Locate the cell with the specified text and output its (x, y) center coordinate. 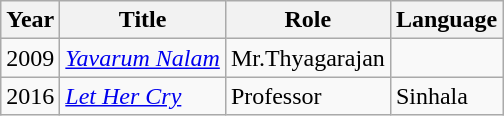
2016 (30, 96)
Mr.Thyagarajan (308, 58)
Language (446, 20)
Year (30, 20)
2009 (30, 58)
Title (143, 20)
Role (308, 20)
Professor (308, 96)
Yavarum Nalam (143, 58)
Let Her Cry (143, 96)
Sinhala (446, 96)
